Return [X, Y] of the center of cell containing provided text 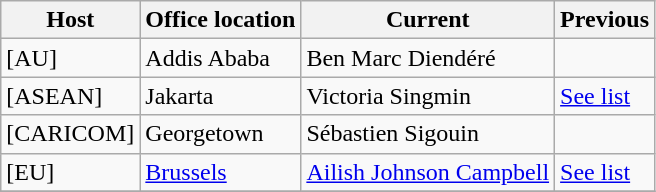
Ben Marc Diendéré [428, 58]
Addis Ababa [220, 58]
Georgetown [220, 134]
Sébastien Sigouin [428, 134]
Office location [220, 20]
Ailish Johnson Campbell [428, 172]
Host [70, 20]
[EU] [70, 172]
Previous [605, 20]
[CARICOM] [70, 134]
[AU] [70, 58]
Current [428, 20]
Jakarta [220, 96]
Brussels [220, 172]
Victoria Singmin [428, 96]
[ASEAN] [70, 96]
